Find where the given text appears and provide that cell's center as (X, Y) coordinate. 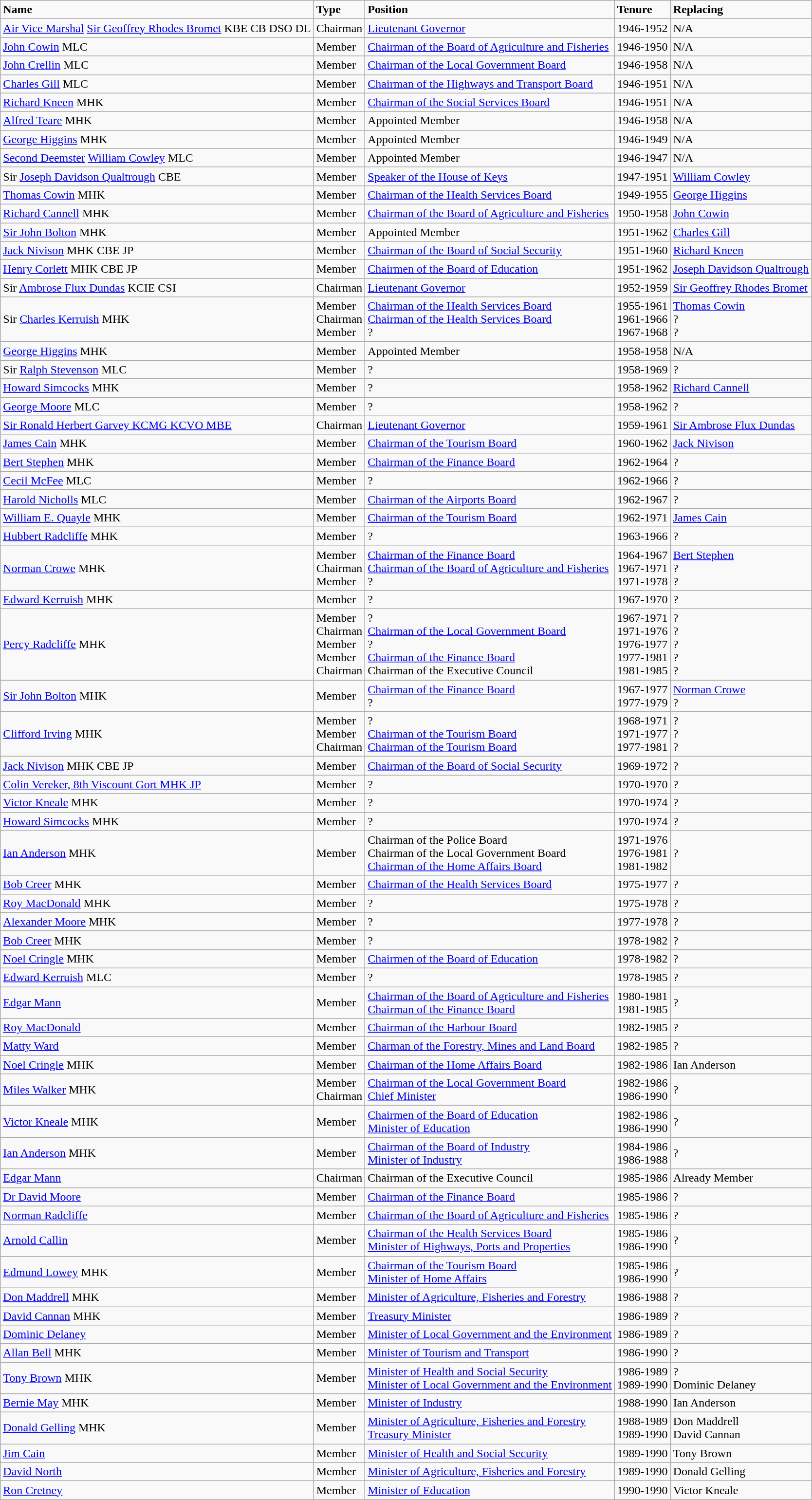
1980-19811981-1985 (643, 1002)
Matty Ward (157, 1046)
Edward Kerruish MHK (157, 600)
?Chairman of the Local Government Board?Chairman of the Finance BoardChairman of the Executive Council (490, 645)
Minister of Tourism and Transport (490, 1352)
?Dominic Delaney (741, 1378)
David North (157, 1472)
1958-1969 (643, 370)
William Cowley (741, 176)
Charles Gill MLC (157, 84)
1967-19771977-1979 (643, 696)
1978-1985 (643, 977)
1975-1977 (643, 885)
Bernie May MHK (157, 1403)
Clifford Irving MHK (157, 734)
John Crellin MLC (157, 65)
Sir Ambrose Flux Dundas (741, 425)
Norman Radcliffe (157, 1215)
1946-1952 (643, 28)
Alexander Moore MHK (157, 922)
1949-1955 (643, 195)
Donald Gelling MHK (157, 1428)
Chairman of the Local Government BoardChief Minister (490, 1090)
Don Maddrell MHK (157, 1297)
1971-19761976-19811981-1982 (643, 853)
Position (490, 10)
James Cain MHK (157, 444)
Richard Kneen (741, 251)
1959-1961 (643, 425)
George Moore MLC (157, 407)
Ron Cretney (157, 1490)
Jim Cain (157, 1453)
Thomas Cowin MHK (157, 195)
Replacing (741, 10)
Richard Cannell MHK (157, 213)
David Cannan MHK (157, 1315)
Arnold Callin (157, 1241)
Cecil McFee MLC (157, 481)
Roy MacDonald (157, 1028)
Percy Radcliffe MHK (157, 645)
1975-1978 (643, 903)
Chairman of the Board of Industry Minister of Industry (490, 1153)
Norman Crowe MHK (157, 568)
1986-1988 (643, 1297)
MemberChairman (339, 1090)
1951-1960 (643, 251)
Sir Ambrose Flux Dundas KCIE CSI (157, 288)
Minister of Education (490, 1490)
Tenure (643, 10)
1964-19671967-19711971-1978 (643, 568)
Chairman of the Highways and Transport Board (490, 84)
Joseph Davidson Qualtrough (741, 269)
MemberMemberChairman (339, 734)
Minister of Health and Social Security (490, 1453)
1984-19861986-1988 (643, 1153)
Already Member (741, 1178)
1970-1970 (643, 784)
????? (741, 645)
1969-1972 (643, 766)
1962-1964 (643, 462)
Sir Charles Kerruish MHK (157, 319)
Chairman of the Home Affairs Board (490, 1065)
1967-1970 (643, 600)
Dominic Delaney (157, 1334)
1962-1966 (643, 481)
Chairman of the Finance BoardChairman of the Board of Agriculture and Fisheries? (490, 568)
Richard Cannell (741, 388)
Hubbert Radcliffe MHK (157, 536)
1982-1986 (643, 1065)
Tony Brown (741, 1453)
1952-1959 (643, 288)
Air Vice Marshal Sir Geoffrey Rhodes Bromet KBE CB DSO DL (157, 28)
Thomas Cowin?? (741, 319)
1988-1990 (643, 1403)
1960-1962 (643, 444)
Alfred Teare MHK (157, 121)
John Cowin MLC (157, 47)
Chairman of the Health Services BoardMinister of Highways, Ports and Properties (490, 1241)
1947-1951 (643, 176)
1967-19711971-19761976-19771977-19811981-1985 (643, 645)
1977-1978 (643, 922)
Harold Nicholls MLC (157, 499)
Chairman of the Local Government Board (490, 65)
1946-1950 (643, 47)
Bert Stephen MHK (157, 462)
Sir Joseph Davidson Qualtrough CBE (157, 176)
Victor Kneale (741, 1490)
Bert Stephen?? (741, 568)
Richard Kneen MHK (157, 102)
1962-1967 (643, 499)
Colin Vereker, 8th Viscount Gort MHK JP (157, 784)
Type (339, 10)
Edmund Lowey MHK (157, 1272)
??? (741, 734)
1950-1958 (643, 213)
Minister of Agriculture, Fisheries and ForestryTreasury Minister (490, 1428)
Treasury Minister (490, 1315)
Donald Gelling (741, 1472)
Minister of Local Government and the Environment (490, 1334)
Edward Kerruish MLC (157, 977)
1958-1958 (643, 351)
John Cowin (741, 213)
Chairman of the Health Services BoardChairman of the Health Services Board? (490, 319)
MemberChairmanMemberMemberChairman (339, 645)
1990-1990 (643, 1490)
James Cain (741, 518)
Sir Geoffrey Rhodes Bromet (741, 288)
Chairman of the Police BoardChairman of the Local Government BoardChairman of the Home Affairs Board (490, 853)
1963-1966 (643, 536)
Chairman of the Harbour Board (490, 1028)
Chairman of the Board of Agriculture and FisheriesChairman of the Finance Board (490, 1002)
Chairman of the Tourism BoardMinister of Home Affairs (490, 1272)
Allan Bell MHK (157, 1352)
Name (157, 10)
1988-19891989-1990 (643, 1428)
Charman of the Forestry, Mines and Land Board (490, 1046)
Roy MacDonald MHK (157, 903)
Norman Crowe? (741, 696)
Chairmen of the Board of EducationMinister of Education (490, 1122)
Charles Gill (741, 232)
Chairman of the Finance Board? (490, 696)
Second Deemster William Cowley MLC (157, 158)
1955-19611961-19661967-1968 (643, 319)
Don MaddrellDavid Cannan (741, 1428)
?Chairman of the Tourism BoardChairman of the Tourism Board (490, 734)
Sir Ronald Herbert Garvey KCMG KCVO MBE (157, 425)
1946-1947 (643, 158)
1986-1990 (643, 1352)
1962-1971 (643, 518)
George Higgins (741, 195)
Miles Walker MHK (157, 1090)
Minister of Industry (490, 1403)
Sir Ralph Stevenson MLC (157, 370)
Jack Nivison (741, 444)
Tony Brown MHK (157, 1378)
1968-19711971-19771977-1981 (643, 734)
William E. Quayle MHK (157, 518)
Chairman of the Social Services Board (490, 102)
1946-1949 (643, 139)
Dr David Moore (157, 1197)
Chairman of the Executive Council (490, 1178)
Henry Corlett MHK CBE JP (157, 269)
Minister of Health and Social SecurityMinister of Local Government and the Environment (490, 1378)
Speaker of the House of Keys (490, 176)
1986-19891989-1990 (643, 1378)
Chairman of the Airports Board (490, 499)
